Return (x, y) of the center of cell containing provided text 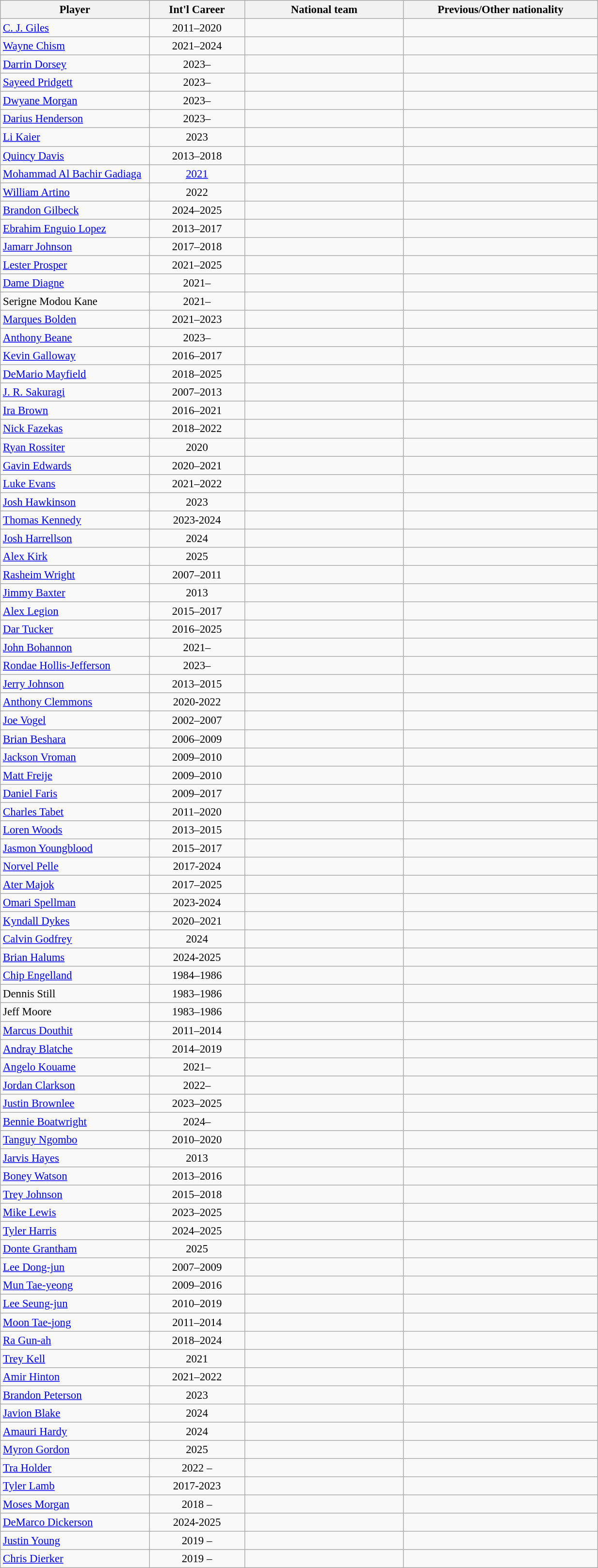
C. J. Giles (75, 28)
2018–2025 (197, 374)
Rondae Hollis-Jefferson (75, 666)
Darius Henderson (75, 119)
Previous/Other nationality (501, 10)
Lee Dong-jun (75, 1267)
Brandon Peterson (75, 1395)
2015–2018 (197, 1195)
Sayeed Pridgett (75, 82)
Angelo Kouame (75, 1067)
2017-2023 (197, 1486)
Nick Fazekas (75, 429)
Calvin Godfrey (75, 939)
Boney Watson (75, 1176)
Joe Vogel (75, 720)
Javion Blake (75, 1413)
Dwyane Morgan (75, 101)
2018 – (197, 1504)
Lester Prosper (75, 265)
2009–2016 (197, 1285)
2016–2025 (197, 629)
Lee Seung-jun (75, 1304)
Tra Holder (75, 1468)
Norvel Pelle (75, 866)
Li Kaier (75, 137)
2007–2013 (197, 392)
Josh Harrellson (75, 538)
Ra Gun-ah (75, 1340)
Jarvis Hayes (75, 1158)
2021–2024 (197, 46)
Thomas Kennedy (75, 520)
Loren Woods (75, 830)
2016–2021 (197, 411)
Trey Johnson (75, 1195)
Serigne Modou Kane (75, 301)
DeMario Mayfield (75, 374)
2013–2016 (197, 1176)
Donte Grantham (75, 1249)
Alex Kirk (75, 557)
Gavin Edwards (75, 465)
Brian Halums (75, 958)
Kyndall Dykes (75, 921)
2013–2017 (197, 228)
2017–2018 (197, 247)
William Artino (75, 192)
Rasheim Wright (75, 575)
Alex Legion (75, 611)
Chip Engelland (75, 976)
Tyler Harris (75, 1231)
Jasmon Youngblood (75, 848)
Chris Dierker (75, 1559)
Dennis Still (75, 994)
Mohammad Al Bachir Gadiaga (75, 174)
Andray Blatche (75, 1049)
DeMarco Dickerson (75, 1522)
Tyler Lamb (75, 1486)
Tanguy Ngombo (75, 1140)
Marcus Douthit (75, 1030)
Marques Bolden (75, 320)
2016–2017 (197, 356)
2018–2024 (197, 1340)
Jeff Moore (75, 1012)
Ira Brown (75, 411)
2020-2022 (197, 703)
Trey Kell (75, 1359)
Luke Evans (75, 483)
Anthony Beane (75, 338)
Justin Brownlee (75, 1104)
Quincy Davis (75, 156)
J. R. Sakuragi (75, 392)
2007–2011 (197, 575)
Jordan Clarkson (75, 1085)
2018–2022 (197, 429)
2017-2024 (197, 866)
Mun Tae-yeong (75, 1285)
2022 – (197, 1468)
Josh Hawkinson (75, 502)
2002–2007 (197, 720)
Jamarr Johnson (75, 247)
Dame Diagne (75, 283)
Wayne Chism (75, 46)
2024– (197, 1121)
2009–2017 (197, 793)
Kevin Galloway (75, 356)
2022– (197, 1085)
2006–2009 (197, 739)
2013–2018 (197, 156)
1984–1986 (197, 976)
Jerry Johnson (75, 684)
2020 (197, 447)
John Bohannon (75, 648)
Darrin Dorsey (75, 64)
Ryan Rossiter (75, 447)
Ebrahim Enguio Lopez (75, 228)
2022 (197, 192)
Jimmy Baxter (75, 593)
Myron Gordon (75, 1450)
2017–2025 (197, 884)
Brian Beshara (75, 739)
Brandon Gilbeck (75, 210)
Ater Majok (75, 884)
Moses Morgan (75, 1504)
National team (324, 10)
Matt Freije (75, 775)
Player (75, 10)
2007–2009 (197, 1267)
Omari Spellman (75, 903)
2010–2019 (197, 1304)
Daniel Faris (75, 793)
Charles Tabet (75, 812)
Jackson Vroman (75, 757)
Anthony Clemmons (75, 703)
Int'l Career (197, 10)
2010–2020 (197, 1140)
2021–2023 (197, 320)
Dar Tucker (75, 629)
Justin Young (75, 1541)
Bennie Boatwright (75, 1121)
Moon Tae-jong (75, 1322)
2021–2025 (197, 265)
Amauri Hardy (75, 1431)
Mike Lewis (75, 1213)
2014–2019 (197, 1049)
Amir Hinton (75, 1376)
